Scan for the cell matching the given text and deliver its [X, Y] coordinate at center. 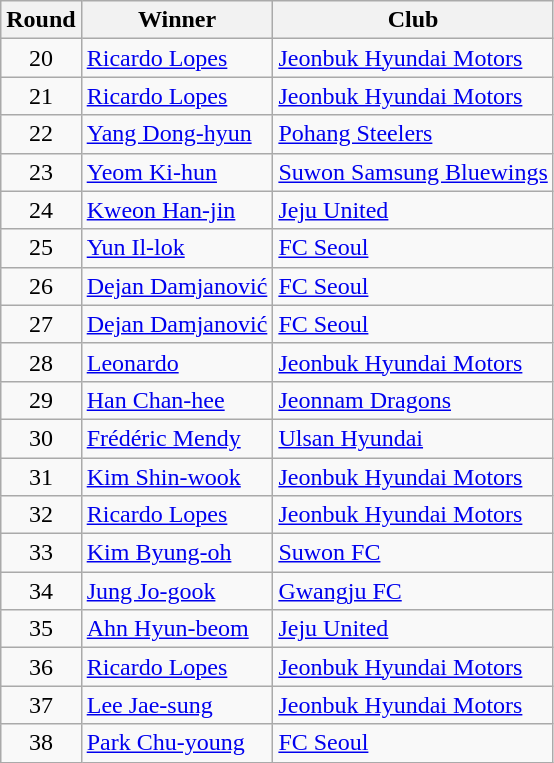
Lee Jae-sung [177, 705]
Ulsan Hyundai [413, 438]
28 [41, 362]
35 [41, 629]
Jeonnam Dragons [413, 400]
Yeom Ki-hun [177, 172]
38 [41, 743]
20 [41, 58]
22 [41, 134]
36 [41, 667]
Han Chan-hee [177, 400]
32 [41, 515]
21 [41, 96]
Yang Dong-hyun [177, 134]
Kim Shin-wook [177, 477]
Kim Byung-oh [177, 553]
Winner [177, 20]
34 [41, 591]
31 [41, 477]
26 [41, 286]
29 [41, 400]
Pohang Steelers [413, 134]
Yun Il-lok [177, 248]
Frédéric Mendy [177, 438]
Gwangju FC [413, 591]
30 [41, 438]
23 [41, 172]
Leonardo [177, 362]
24 [41, 210]
Park Chu-young [177, 743]
Suwon FC [413, 553]
33 [41, 553]
Kweon Han-jin [177, 210]
Ahn Hyun-beom [177, 629]
Suwon Samsung Bluewings [413, 172]
Round [41, 20]
37 [41, 705]
27 [41, 324]
25 [41, 248]
Club [413, 20]
Jung Jo-gook [177, 591]
